For the text-containing cell, return its midpoint in (x, y) coordinate format. 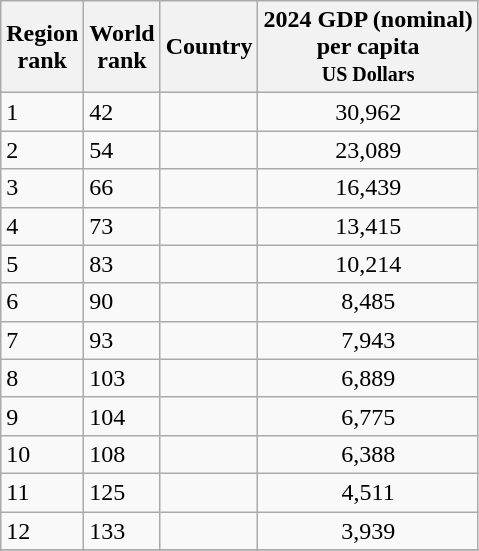
108 (122, 454)
2 (42, 150)
3 (42, 188)
6,388 (368, 454)
8,485 (368, 302)
90 (122, 302)
133 (122, 531)
54 (122, 150)
83 (122, 264)
10,214 (368, 264)
13,415 (368, 226)
6,889 (368, 378)
11 (42, 492)
4,511 (368, 492)
12 (42, 531)
4 (42, 226)
2024 GDP (nominal)per capitaUS Dollars (368, 47)
Regionrank (42, 47)
73 (122, 226)
7,943 (368, 340)
6 (42, 302)
30,962 (368, 112)
66 (122, 188)
104 (122, 416)
7 (42, 340)
16,439 (368, 188)
5 (42, 264)
9 (42, 416)
93 (122, 340)
103 (122, 378)
6,775 (368, 416)
10 (42, 454)
Worldrank (122, 47)
Country (209, 47)
8 (42, 378)
3,939 (368, 531)
42 (122, 112)
23,089 (368, 150)
125 (122, 492)
1 (42, 112)
